From the cell containing the given text, extract its center point as (x, y) coordinate. 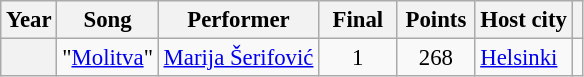
1 (358, 58)
Points (436, 20)
Marija Šerifović (238, 58)
Year (29, 20)
Song (108, 20)
Performer (238, 20)
268 (436, 58)
"Molitva" (108, 58)
Final (358, 20)
Helsinki (524, 58)
Host city (524, 20)
